Determine the [x, y] coordinate at the center of the cell enclosing the given text.  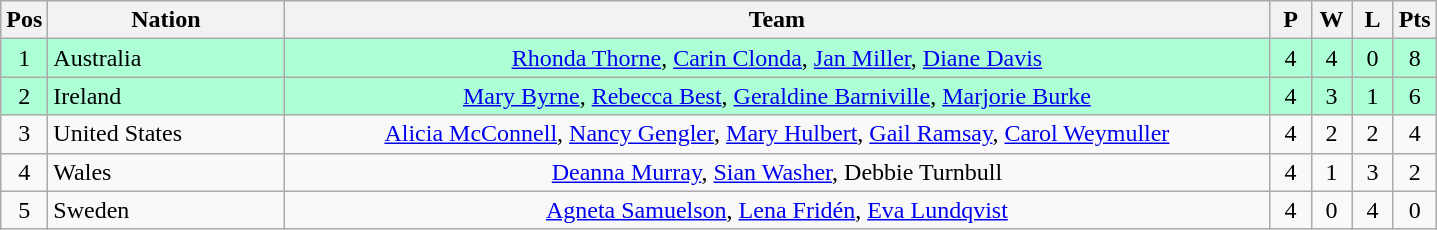
Ireland [166, 96]
P [1290, 20]
L [1372, 20]
W [1332, 20]
6 [1414, 96]
Pts [1414, 20]
8 [1414, 58]
Deanna Murray, Sian Washer, Debbie Turnbull [777, 172]
United States [166, 134]
Sweden [166, 210]
5 [24, 210]
Rhonda Thorne, Carin Clonda, Jan Miller, Diane Davis [777, 58]
Nation [166, 20]
Team [777, 20]
Australia [166, 58]
Pos [24, 20]
Mary Byrne, Rebecca Best, Geraldine Barniville, Marjorie Burke [777, 96]
Agneta Samuelson, Lena Fridén, Eva Lundqvist [777, 210]
Alicia McConnell, Nancy Gengler, Mary Hulbert, Gail Ramsay, Carol Weymuller [777, 134]
Wales [166, 172]
